Capture the cell that displays the provided text and extract its (x, y) central coordinate. 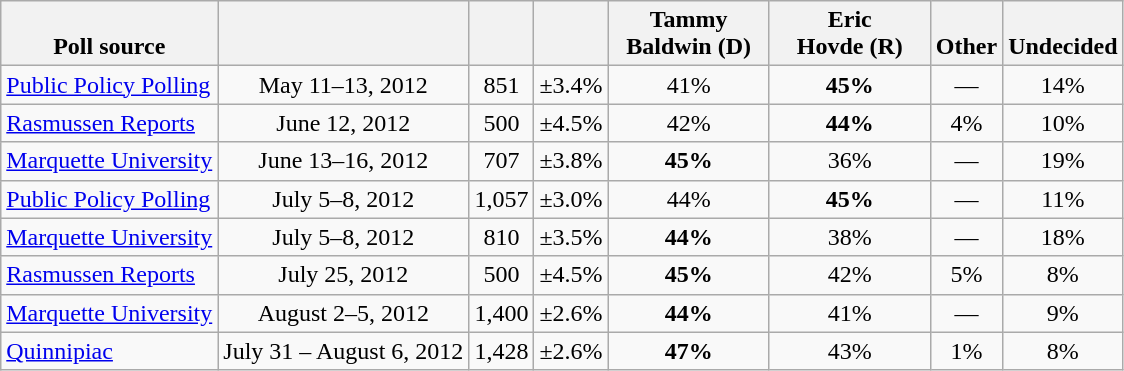
June 13–16, 2012 (344, 161)
1,400 (502, 313)
5% (966, 275)
1,428 (502, 351)
Other (966, 34)
810 (502, 237)
May 11–13, 2012 (344, 85)
TammyBaldwin (D) (688, 34)
9% (1063, 313)
707 (502, 161)
±3.0% (571, 199)
851 (502, 85)
Quinnipiac (110, 351)
43% (850, 351)
1,057 (502, 199)
1% (966, 351)
±3.8% (571, 161)
47% (688, 351)
38% (850, 237)
11% (1063, 199)
14% (1063, 85)
10% (1063, 123)
EricHovde (R) (850, 34)
July 25, 2012 (344, 275)
Undecided (1063, 34)
19% (1063, 161)
4% (966, 123)
18% (1063, 237)
August 2–5, 2012 (344, 313)
36% (850, 161)
±3.5% (571, 237)
±3.4% (571, 85)
July 31 – August 6, 2012 (344, 351)
Poll source (110, 34)
June 12, 2012 (344, 123)
